Return (X, Y) of the center of cell containing provided text 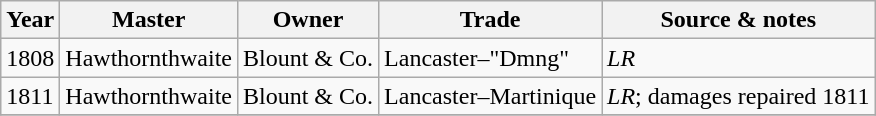
Owner (308, 20)
1811 (30, 96)
Lancaster–Martinique (490, 96)
Source & notes (738, 20)
LR (738, 58)
Master (149, 20)
Lancaster–"Dmng" (490, 58)
1808 (30, 58)
LR; damages repaired 1811 (738, 96)
Year (30, 20)
Trade (490, 20)
